Locate the cell with the specified text and output its (X, Y) center coordinate. 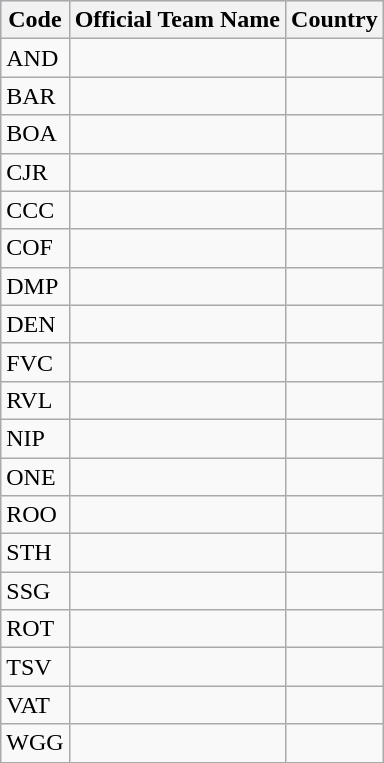
DEN (35, 324)
RVL (35, 400)
FVC (35, 362)
COF (35, 248)
CJR (35, 172)
SSG (35, 591)
BAR (35, 96)
NIP (35, 438)
Official Team Name (177, 20)
STH (35, 553)
Code (35, 20)
BOA (35, 134)
CCC (35, 210)
ROO (35, 515)
VAT (35, 705)
DMP (35, 286)
TSV (35, 667)
ONE (35, 477)
ROT (35, 629)
Country (335, 20)
WGG (35, 743)
AND (35, 58)
